Return (X, Y) of the center of cell containing provided text 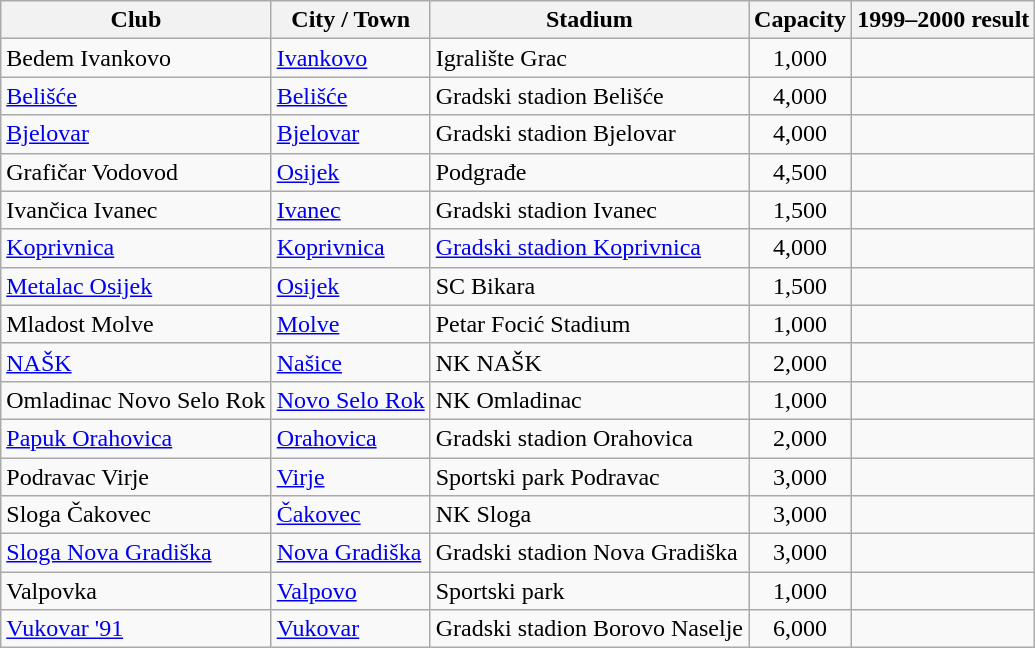
SC Bikara (589, 286)
Sportski park Podravac (589, 477)
Sloga Čakovec (136, 515)
Capacity (800, 20)
1999–2000 result (944, 20)
Mladost Molve (136, 324)
Nova Gradiška (350, 553)
Gradski stadion Bjelovar (589, 134)
NAŠK (136, 362)
Virje (350, 477)
Gradski stadion Belišće (589, 96)
Grafičar Vodovod (136, 172)
Papuk Orahovica (136, 438)
Igralište Grac (589, 58)
Valpovo (350, 591)
Podravac Virje (136, 477)
Sportski park (589, 591)
Vukovar '91 (136, 629)
Metalac Osijek (136, 286)
Petar Focić Stadium (589, 324)
Bedem Ivankovo (136, 58)
Gradski stadion Koprivnica (589, 248)
NK NAŠK (589, 362)
Sloga Nova Gradiška (136, 553)
Molve (350, 324)
NK Omladinac (589, 400)
Gradski stadion Orahovica (589, 438)
NK Sloga (589, 515)
City / Town (350, 20)
Vukovar (350, 629)
Čakovec (350, 515)
Podgrađe (589, 172)
4,500 (800, 172)
6,000 (800, 629)
Stadium (589, 20)
Gradski stadion Nova Gradiška (589, 553)
Omladinac Novo Selo Rok (136, 400)
Gradski stadion Ivanec (589, 210)
Ivankovo (350, 58)
Club (136, 20)
Novo Selo Rok (350, 400)
Ivanec (350, 210)
Ivančica Ivanec (136, 210)
Gradski stadion Borovo Naselje (589, 629)
Orahovica (350, 438)
Valpovka (136, 591)
Našice (350, 362)
